Capture the cell that displays the provided text and extract its [X, Y] central coordinate. 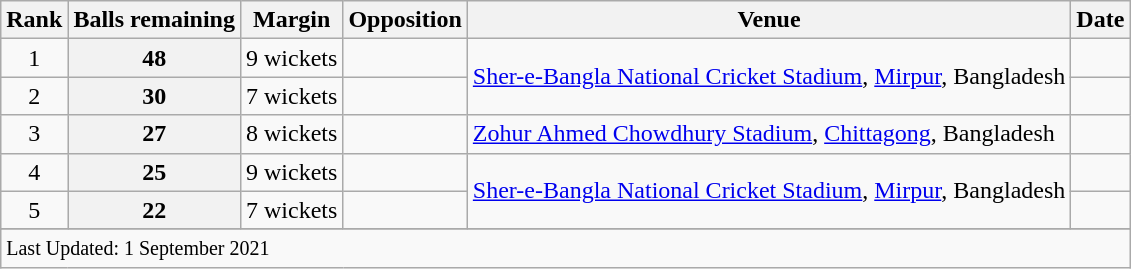
Balls remaining [154, 20]
Opposition [405, 20]
25 [154, 172]
1 [34, 58]
Zohur Ahmed Chowdhury Stadium, Chittagong, Bangladesh [768, 134]
Rank [34, 20]
Date [1100, 20]
22 [154, 210]
Venue [768, 20]
Margin [291, 20]
Last Updated: 1 September 2021 [566, 248]
8 wickets [291, 134]
30 [154, 96]
3 [34, 134]
4 [34, 172]
27 [154, 134]
5 [34, 210]
2 [34, 96]
48 [154, 58]
